Provide the (x, y) coordinate of the cell's center where the given text is located.  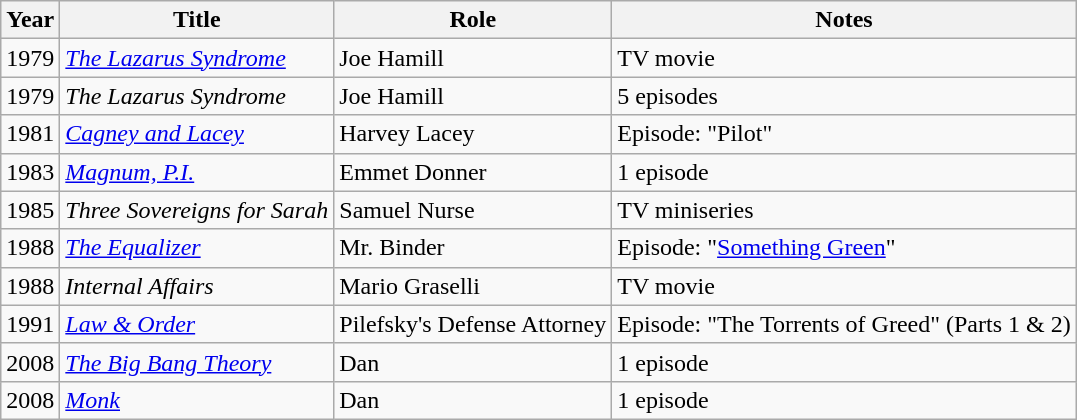
Cagney and Lacey (197, 134)
TV miniseries (844, 210)
Law & Order (197, 324)
1985 (30, 210)
Monk (197, 400)
1981 (30, 134)
Mario Graselli (473, 286)
Title (197, 20)
The Big Bang Theory (197, 362)
5 episodes (844, 96)
Mr. Binder (473, 248)
Year (30, 20)
Role (473, 20)
Episode: "Something Green" (844, 248)
Magnum, P.I. (197, 172)
The Equalizer (197, 248)
Pilefsky's Defense Attorney (473, 324)
1991 (30, 324)
Episode: "The Torrents of Greed" (Parts 1 & 2) (844, 324)
Notes (844, 20)
Three Sovereigns for Sarah (197, 210)
Internal Affairs (197, 286)
Harvey Lacey (473, 134)
1983 (30, 172)
Episode: "Pilot" (844, 134)
Samuel Nurse (473, 210)
Emmet Donner (473, 172)
